Pinpoint the cell where the given text exists, returning its (X, Y) midpoint coordinate. 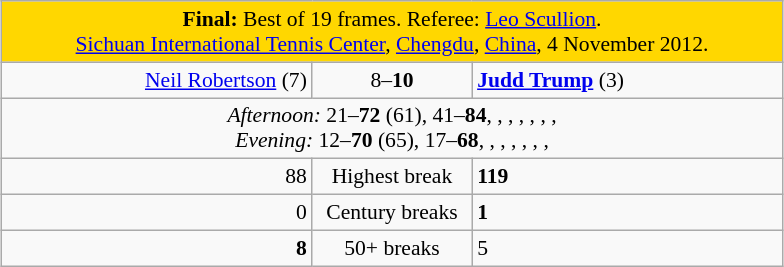
50+ breaks (392, 248)
Neil Robertson (7) (157, 80)
0 (157, 213)
Judd Trump (3) (627, 80)
Century breaks (392, 213)
Highest break (392, 177)
8 (157, 248)
1 (627, 213)
Final: Best of 19 frames. Referee: Leo Scullion.Sichuan International Tennis Center, Chengdu, China, 4 November 2012. (392, 32)
Afternoon: 21–72 (61), 41–84, , , , , , , Evening: 12–70 (65), 17–68, , , , , , , (392, 128)
88 (157, 177)
8–10 (392, 80)
119 (627, 177)
5 (627, 248)
